Determine the [x, y] coordinate at the center of the cell enclosing the given text.  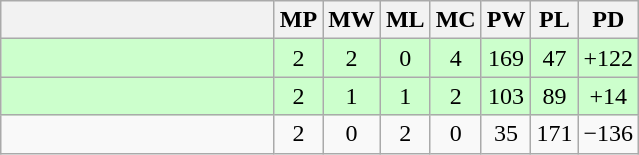
ML [405, 20]
MC [456, 20]
PW [506, 20]
171 [554, 134]
35 [506, 134]
MW [352, 20]
MP [298, 20]
+122 [608, 58]
PD [608, 20]
4 [456, 58]
47 [554, 58]
103 [506, 96]
PL [554, 20]
+14 [608, 96]
169 [506, 58]
89 [554, 96]
−136 [608, 134]
